Detect which cell encompasses the target text, then output its (x, y) center coordinate. 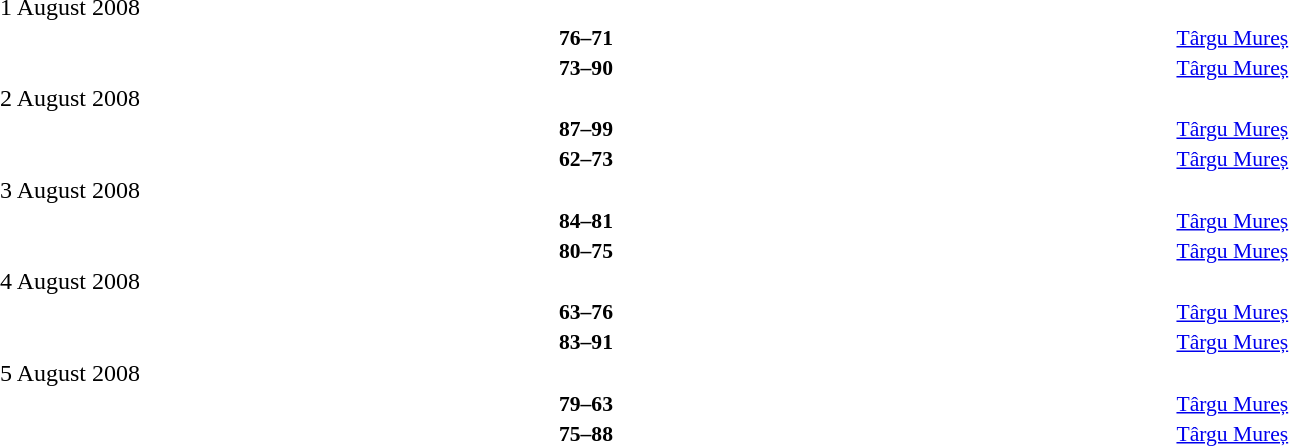
76–71 (586, 38)
83–91 (586, 342)
73–90 (586, 68)
80–75 (586, 250)
79–63 (586, 404)
62–73 (586, 159)
63–76 (586, 312)
84–81 (586, 220)
87–99 (586, 129)
